Pinpoint the cell where the given text exists, returning its (x, y) midpoint coordinate. 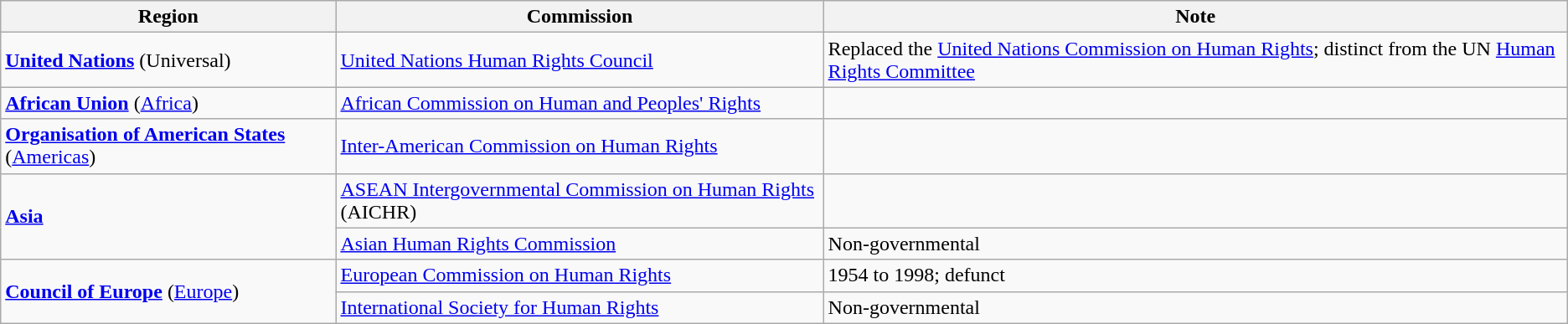
African Union (Africa) (168, 103)
Inter-American Commission on Human Rights (580, 146)
United Nations Human Rights Council (580, 60)
United Nations (Universal) (168, 60)
Region (168, 17)
Note (1195, 17)
Council of Europe (Europe) (168, 291)
Asian Human Rights Commission (580, 244)
Replaced the United Nations Commission on Human Rights; distinct from the UN Human Rights Committee (1195, 60)
Organisation of American States (Americas) (168, 146)
African Commission on Human and Peoples' Rights (580, 103)
ASEAN Intergovernmental Commission on Human Rights (AICHR) (580, 201)
1954 to 1998; defunct (1195, 275)
European Commission on Human Rights (580, 275)
Asia (168, 216)
International Society for Human Rights (580, 307)
Commission (580, 17)
